Return the (X, Y) coordinate for the center point of the cell that contains the specified text.  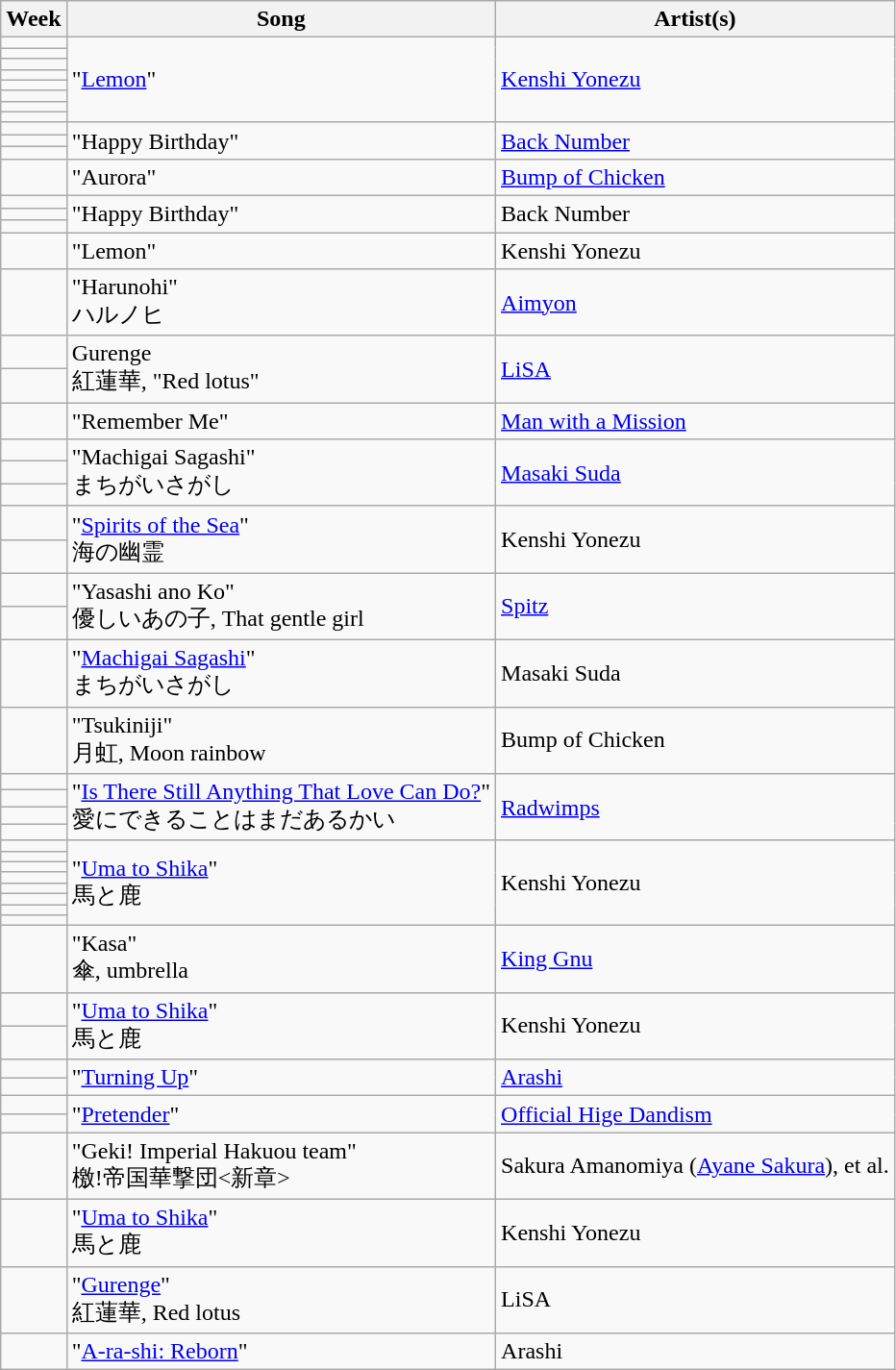
"A-ra-shi: Reborn" (281, 1352)
"Remember Me" (281, 421)
"Geki! Imperial Hakuou team" 檄!帝国華撃団<新章> (281, 1166)
"Pretender" (281, 1114)
Aimyon (696, 303)
"Aurora" (281, 177)
"Harunohi"ハルノヒ (281, 303)
"Gurenge"紅蓮華, Red lotus (281, 1300)
Sakura Amanomiya (Ayane Sakura), et al. (696, 1166)
"Kasa"傘, umbrella (281, 959)
Spitz (696, 607)
King Gnu (696, 959)
"Turning Up" (281, 1078)
"Spirits of the Sea"海の幽霊 (281, 539)
Week (34, 19)
Official Hige Dandism (696, 1114)
"Is There Still Anything That Love Can Do?"愛にできることはまだあるかい (281, 808)
"Tsukiniji"月虹, Moon rainbow (281, 740)
Gurenge紅蓮華, "Red lotus" (281, 369)
Artist(s) (696, 19)
Man with a Mission (696, 421)
Radwimps (696, 808)
Song (281, 19)
"Yasashi ano Ko"優しいあの子, That gentle girl (281, 607)
